Pinpoint the cell where the given text exists, returning its [X, Y] midpoint coordinate. 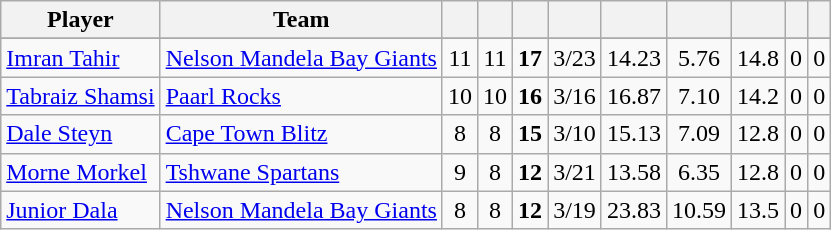
Tabraiz Shamsi [80, 96]
13.5 [758, 210]
7.10 [698, 96]
15.13 [634, 134]
Paarl Rocks [301, 96]
15 [530, 134]
3/21 [575, 172]
7.09 [698, 134]
16 [530, 96]
Tshwane Spartans [301, 172]
3/23 [575, 58]
Team [301, 20]
Junior Dala [80, 210]
16.87 [634, 96]
14.23 [634, 58]
9 [460, 172]
23.83 [634, 210]
Cape Town Blitz [301, 134]
Imran Tahir [80, 58]
14.8 [758, 58]
5.76 [698, 58]
6.35 [698, 172]
3/10 [575, 134]
14.2 [758, 96]
13.58 [634, 172]
17 [530, 58]
Dale Steyn [80, 134]
3/19 [575, 210]
Player [80, 20]
3/16 [575, 96]
10.59 [698, 210]
Morne Morkel [80, 172]
